Extract the (x, y) coordinate from the center of the cell holding the provided text.  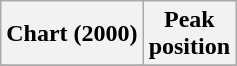
Peakposition (189, 34)
Chart (2000) (72, 34)
